Find where the given text appears and provide that cell's center as (X, Y) coordinate. 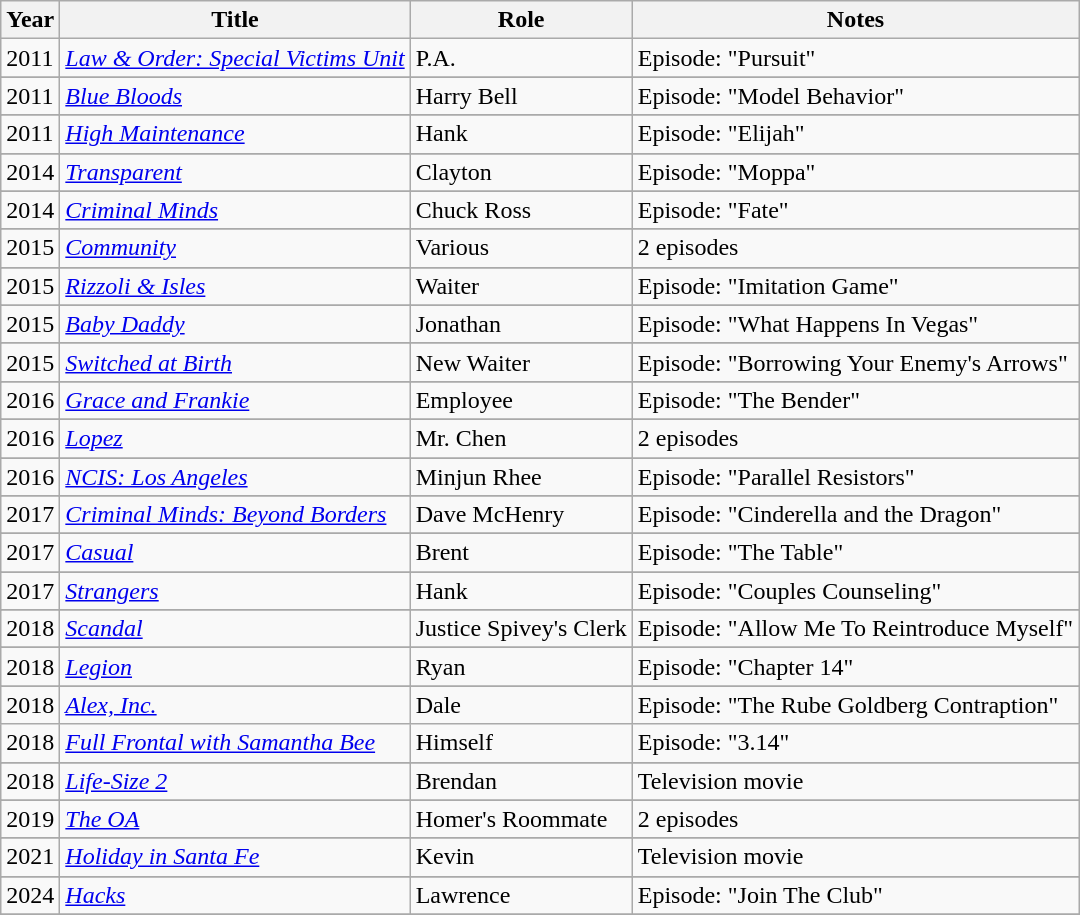
NCIS: Los Angeles (235, 477)
Lopez (235, 438)
Jonathan (521, 324)
Episode: "Join The Club" (855, 895)
Employee (521, 400)
Episode: "Elijah" (855, 134)
Brent (521, 553)
Kevin (521, 857)
Scandal (235, 629)
Rizzoli & Isles (235, 286)
Episode: "Borrowing Your Enemy's Arrows" (855, 362)
Episode: "Couples Counseling" (855, 591)
Criminal Minds (235, 210)
Notes (855, 20)
Episode: "Moppa" (855, 172)
Episode: "Allow Me To Reintroduce Myself" (855, 629)
Dale (521, 705)
Life-Size 2 (235, 781)
Title (235, 20)
Legion (235, 667)
Episode: "The Table" (855, 553)
Full Frontal with Samantha Bee (235, 743)
Homer's Roommate (521, 819)
2019 (30, 819)
Hacks (235, 895)
Brendan (521, 781)
2021 (30, 857)
Episode: "The Bender" (855, 400)
Episode: "Cinderella and the Dragon" (855, 515)
Harry Bell (521, 96)
Lawrence (521, 895)
Grace and Frankie (235, 400)
Role (521, 20)
The OA (235, 819)
Episode: "Fate" (855, 210)
Baby Daddy (235, 324)
Alex, Inc. (235, 705)
Casual (235, 553)
Community (235, 248)
Waiter (521, 286)
Episode: "Chapter 14" (855, 667)
Strangers (235, 591)
Switched at Birth (235, 362)
Episode: "Pursuit" (855, 58)
Holiday in Santa Fe (235, 857)
P.A. (521, 58)
Minjun Rhee (521, 477)
Episode: "Parallel Resistors" (855, 477)
Justice Spivey's Clerk (521, 629)
Law & Order: Special Victims Unit (235, 58)
Ryan (521, 667)
Episode: "What Happens In Vegas" (855, 324)
Various (521, 248)
Episode: "Imitation Game" (855, 286)
Episode: "3.14" (855, 743)
Episode: "The Rube Goldberg Contraption" (855, 705)
Clayton (521, 172)
Chuck Ross (521, 210)
New Waiter (521, 362)
Blue Bloods (235, 96)
Criminal Minds: Beyond Borders (235, 515)
Year (30, 20)
High Maintenance (235, 134)
Mr. Chen (521, 438)
Dave McHenry (521, 515)
Himself (521, 743)
Transparent (235, 172)
Episode: "Model Behavior" (855, 96)
2024 (30, 895)
